Capture the cell that displays the provided text and extract its (X, Y) central coordinate. 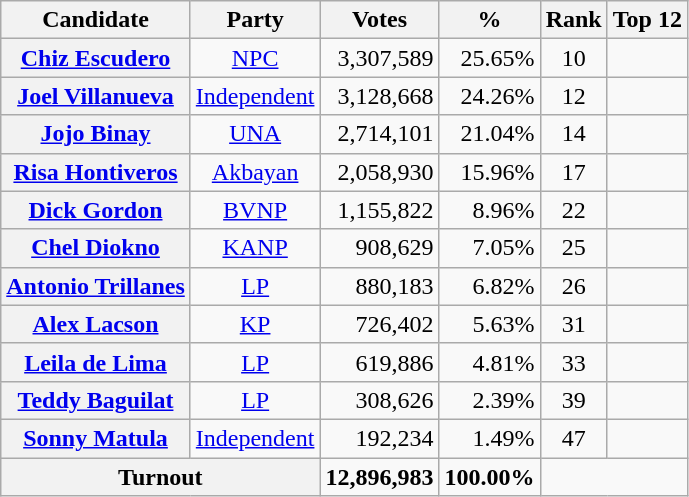
726,402 (380, 324)
25.65% (490, 58)
12 (574, 96)
22 (574, 210)
15.96% (490, 172)
BVNP (255, 210)
Turnout (160, 477)
Top 12 (647, 20)
Jojo Binay (96, 134)
25 (574, 248)
Risa Hontiveros (96, 172)
Teddy Baguilat (96, 400)
UNA (255, 134)
908,629 (380, 248)
2,058,930 (380, 172)
Dick Gordon (96, 210)
33 (574, 362)
Sonny Matula (96, 438)
Antonio Trillanes (96, 286)
14 (574, 134)
4.81% (490, 362)
100.00% (490, 477)
NPC (255, 58)
Votes (380, 20)
2.39% (490, 400)
Alex Lacson (96, 324)
12,896,983 (380, 477)
5.63% (490, 324)
Leila de Lima (96, 362)
308,626 (380, 400)
Joel Villanueva (96, 96)
47 (574, 438)
% (490, 20)
31 (574, 324)
6.82% (490, 286)
619,886 (380, 362)
8.96% (490, 210)
17 (574, 172)
2,714,101 (380, 134)
7.05% (490, 248)
10 (574, 58)
1.49% (490, 438)
Party (255, 20)
21.04% (490, 134)
24.26% (490, 96)
Akbayan (255, 172)
1,155,822 (380, 210)
39 (574, 400)
3,307,589 (380, 58)
26 (574, 286)
Rank (574, 20)
Candidate (96, 20)
Chiz Escudero (96, 58)
192,234 (380, 438)
880,183 (380, 286)
KANP (255, 248)
Chel Diokno (96, 248)
KP (255, 324)
3,128,668 (380, 96)
